Extract the (X, Y) coordinate from the center of the cell holding the provided text.  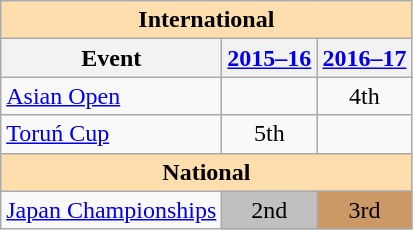
Japan Championships (112, 210)
Toruń Cup (112, 134)
5th (270, 134)
3rd (364, 210)
Event (112, 58)
International (206, 20)
National (206, 172)
2nd (270, 210)
2015–16 (270, 58)
2016–17 (364, 58)
4th (364, 96)
Asian Open (112, 96)
